Return [X, Y] of the center of cell containing provided text 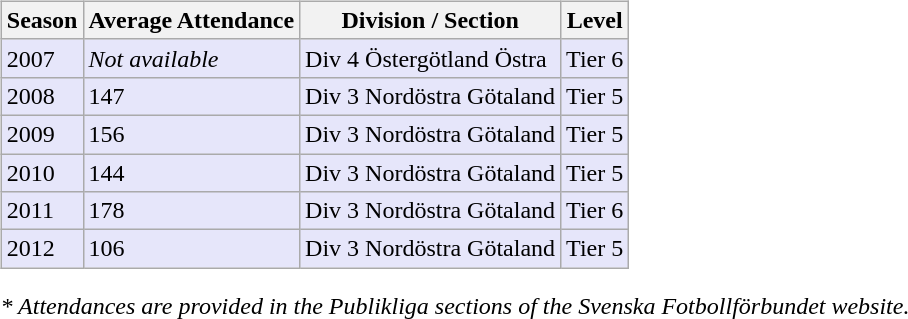
Average Attendance [192, 20]
2011 [42, 211]
Level [595, 20]
Season [42, 20]
Division / Section [430, 20]
178 [192, 211]
144 [192, 173]
Not available [192, 58]
2007 [42, 58]
2009 [42, 134]
2010 [42, 173]
Div 4 Östergötland Östra [430, 58]
156 [192, 134]
106 [192, 249]
147 [192, 96]
2008 [42, 96]
2012 [42, 249]
